Provide the [X, Y] coordinate of the cell's center where the given text is located.  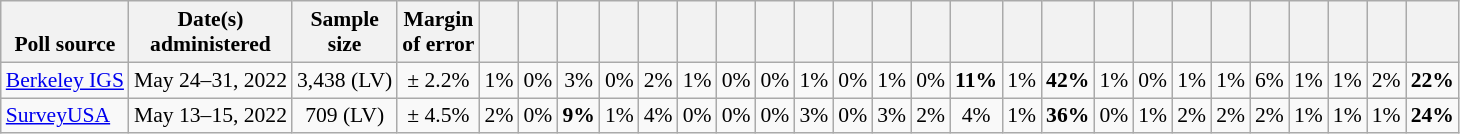
42% [1068, 80]
Date(s)administered [210, 32]
Poll source [65, 32]
709 (LV) [344, 116]
SurveyUSA [65, 116]
9% [578, 116]
22% [1432, 80]
± 4.5% [438, 116]
Marginof error [438, 32]
6% [1270, 80]
36% [1068, 116]
± 2.2% [438, 80]
11% [976, 80]
24% [1432, 116]
Samplesize [344, 32]
3,438 (LV) [344, 80]
May 24–31, 2022 [210, 80]
Berkeley IGS [65, 80]
May 13–15, 2022 [210, 116]
